Scan for the cell matching the given text and deliver its (X, Y) coordinate at center. 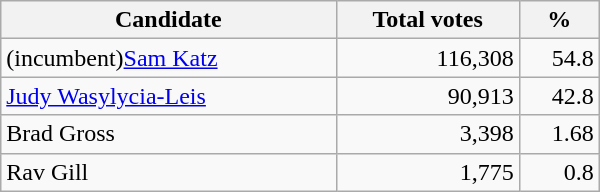
Brad Gross (168, 134)
Rav Gill (168, 172)
Total votes (428, 20)
% (559, 20)
1.68 (559, 134)
3,398 (428, 134)
42.8 (559, 96)
Candidate (168, 20)
116,308 (428, 58)
1,775 (428, 172)
54.8 (559, 58)
(incumbent)Sam Katz (168, 58)
Judy Wasylycia-Leis (168, 96)
90,913 (428, 96)
0.8 (559, 172)
